Extract the [x, y] coordinate from the center of the cell holding the provided text.  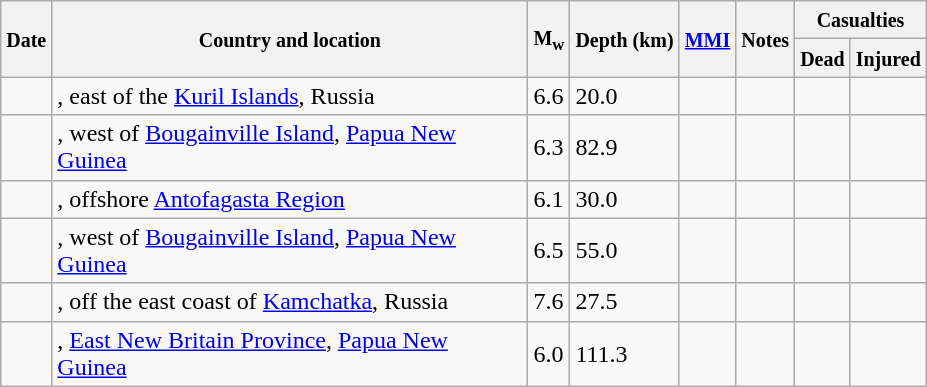
, East New Britain Province, Papua New Guinea [290, 354]
Date [26, 39]
, off the east coast of Kamchatka, Russia [290, 302]
6.3 [549, 148]
, offshore Antofagasta Region [290, 199]
Notes [766, 39]
6.0 [549, 354]
82.9 [624, 148]
6.6 [549, 96]
Dead [823, 58]
6.1 [549, 199]
Depth (km) [624, 39]
, east of the Kuril Islands, Russia [290, 96]
Casualties [861, 20]
20.0 [624, 96]
Mw [549, 39]
30.0 [624, 199]
7.6 [549, 302]
MMI [708, 39]
Country and location [290, 39]
27.5 [624, 302]
55.0 [624, 250]
111.3 [624, 354]
6.5 [549, 250]
Injured [888, 58]
